Pinpoint the cell where the given text exists, returning its [X, Y] midpoint coordinate. 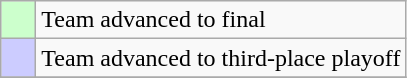
Team advanced to final [221, 20]
Team advanced to third-place playoff [221, 58]
